Extract the [x, y] coordinate from the center of the cell holding the provided text.  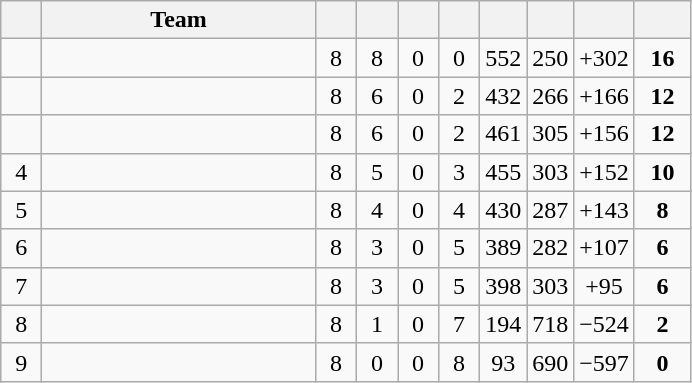
10 [662, 172]
+107 [604, 248]
266 [550, 96]
−597 [604, 362]
194 [504, 324]
9 [22, 362]
+156 [604, 134]
+95 [604, 286]
Team [179, 20]
−524 [604, 324]
430 [504, 210]
690 [550, 362]
+152 [604, 172]
282 [550, 248]
250 [550, 58]
398 [504, 286]
305 [550, 134]
461 [504, 134]
718 [550, 324]
93 [504, 362]
+302 [604, 58]
1 [376, 324]
+143 [604, 210]
287 [550, 210]
389 [504, 248]
432 [504, 96]
455 [504, 172]
552 [504, 58]
16 [662, 58]
+166 [604, 96]
